Output the [X, Y] coordinate of the center of the cell containing the given text.  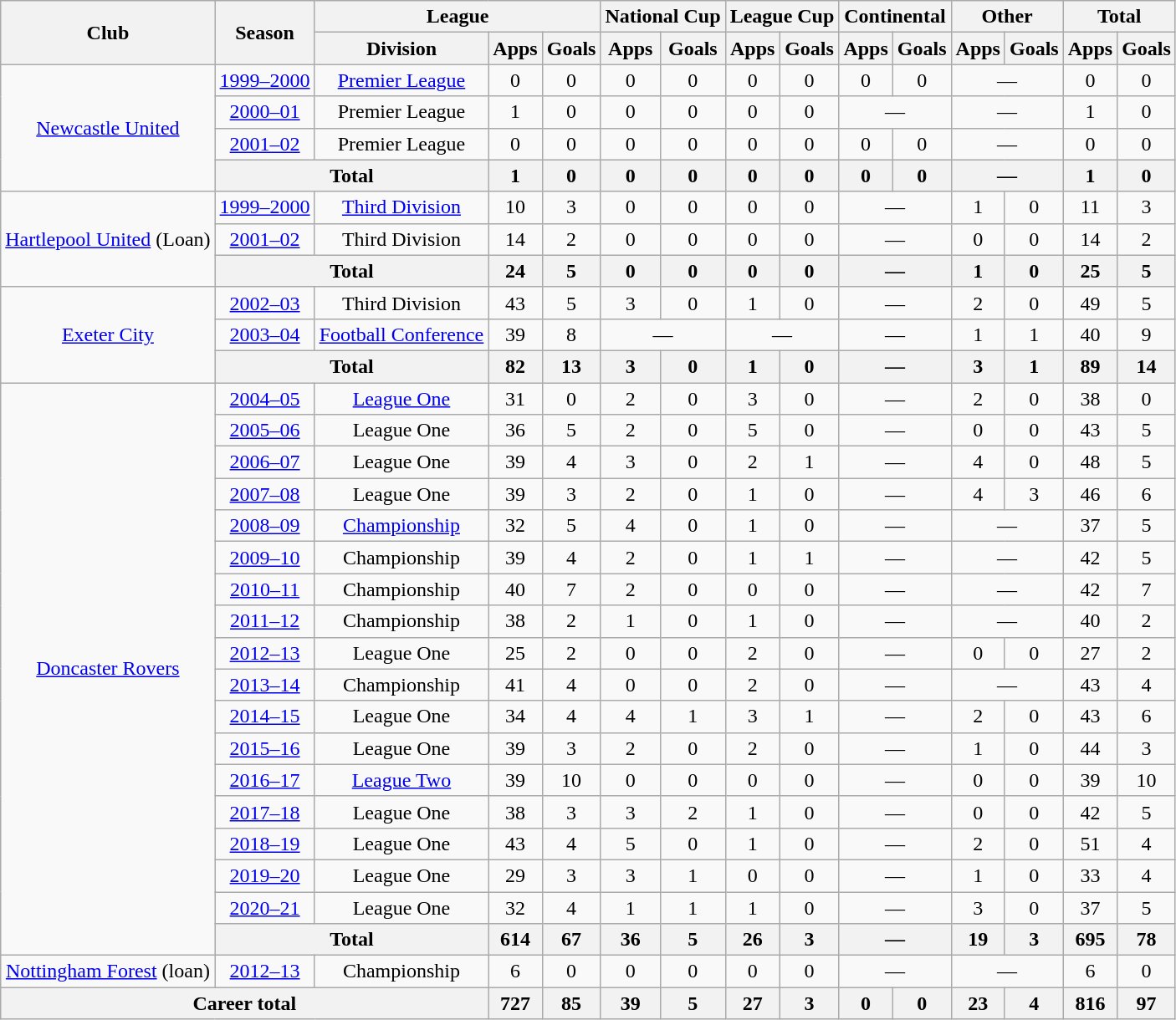
78 [1147, 940]
Season [264, 33]
Other [1007, 17]
26 [753, 940]
97 [1147, 1003]
2002–03 [264, 303]
11 [1090, 207]
2017–18 [264, 812]
85 [571, 1003]
Club [108, 33]
2006–07 [264, 462]
Doncaster Rovers [108, 669]
34 [515, 717]
Newcastle United [108, 128]
Career total [244, 1003]
2008–09 [264, 526]
614 [515, 940]
24 [515, 271]
2003–04 [264, 334]
2019–20 [264, 875]
2005–06 [264, 431]
13 [571, 366]
Football Conference [401, 334]
League Two [401, 780]
2011–12 [264, 621]
2004–05 [264, 399]
Division [401, 48]
41 [515, 685]
2018–19 [264, 844]
Nottingham Forest (loan) [108, 972]
Hartlepool United (Loan) [108, 239]
44 [1090, 748]
695 [1090, 940]
Continental [895, 17]
51 [1090, 844]
31 [515, 399]
816 [1090, 1003]
82 [515, 366]
46 [1090, 494]
19 [978, 940]
National Cup [662, 17]
League Cup [782, 17]
League [458, 17]
8 [571, 334]
9 [1147, 334]
727 [515, 1003]
49 [1090, 303]
48 [1090, 462]
Exeter City [108, 334]
2014–15 [264, 717]
2000–01 [264, 112]
2007–08 [264, 494]
33 [1090, 875]
2010–11 [264, 589]
2016–17 [264, 780]
2020–21 [264, 907]
2009–10 [264, 558]
29 [515, 875]
2015–16 [264, 748]
67 [571, 940]
23 [978, 1003]
2013–14 [264, 685]
89 [1090, 366]
